For the text-containing cell, return its midpoint in [x, y] coordinate format. 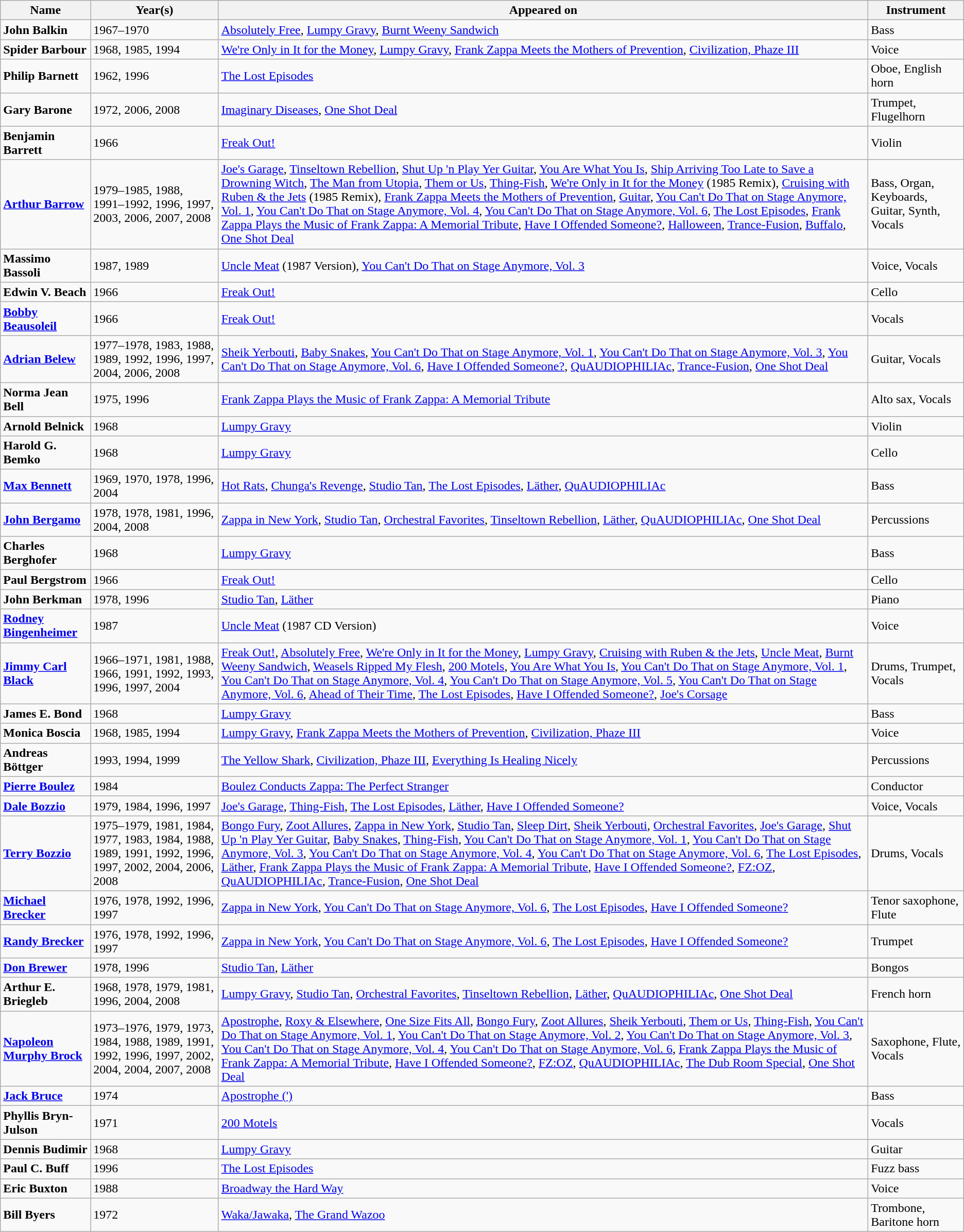
1975, 1996 [154, 400]
Michael Brecker [45, 907]
Max Bennett [45, 486]
Terry Bozzio [45, 853]
Dennis Budimir [45, 1149]
1993, 1994, 1999 [154, 760]
Arthur E. Briegleb [45, 995]
Alto sax, Vocals [916, 400]
Pierre Boulez [45, 786]
The Yellow Shark, Civilization, Phaze III, Everything Is Healing Nicely [543, 760]
1971 [154, 1122]
Spider Barbour [45, 49]
Gary Barone [45, 109]
Massimo Bassoli [45, 266]
Jimmy Carl Black [45, 673]
1972 [154, 1215]
Uncle Meat (1987 Version), You Can't Do That on Stage Anymore, Vol. 3 [543, 266]
Dale Bozzio [45, 806]
Trumpet [916, 941]
John Bergamo [45, 520]
1987 [154, 626]
Broadway the Hard Way [543, 1188]
1962, 1996 [154, 76]
Boulez Conducts Zappa: The Perfect Stranger [543, 786]
1968, 1978, 1979, 1981, 1996, 2004, 2008 [154, 995]
French horn [916, 995]
Conductor [916, 786]
Fuzz bass [916, 1169]
Drums, Vocals [916, 853]
1973–1976, 1979, 1973, 1984, 1988, 1989, 1991, 1992, 1996, 1997, 2002, 2004, 2004, 2007, 2008 [154, 1049]
Instrument [916, 10]
Hot Rats, Chunga's Revenge, Studio Tan, The Lost Episodes, Läther, QuAUDIOPHILIAc [543, 486]
Jack Bruce [45, 1096]
Harold G. Bemko [45, 453]
Philip Barnett [45, 76]
Don Brewer [45, 968]
1979, 1984, 1996, 1997 [154, 806]
Lumpy Gravy, Frank Zappa Meets the Mothers of Prevention, Civilization, Phaze III [543, 733]
Year(s) [154, 10]
1975–1979, 1981, 1984, 1977, 1983, 1984, 1988, 1989, 1991, 1992, 1996, 1997, 2002, 2004, 2006, 2008 [154, 853]
Edwin V. Beach [45, 292]
1996 [154, 1169]
Adrian Belew [45, 359]
Randy Brecker [45, 941]
Eric Buxton [45, 1188]
1979–1985, 1988, 1991–1992, 1996, 1997, 2003, 2006, 2007, 2008 [154, 204]
1987, 1989 [154, 266]
Imaginary Diseases, One Shot Deal [543, 109]
Uncle Meat (1987 CD Version) [543, 626]
Bass, Organ, Keyboards, Guitar, Synth, Vocals [916, 204]
Waka/Jawaka, The Grand Wazoo [543, 1215]
Napoleon Murphy Brock [45, 1049]
John Balkin [45, 30]
Frank Zappa Plays the Music of Frank Zappa: A Memorial Tribute [543, 400]
1977–1978, 1983, 1988, 1989, 1992, 1996, 1997, 2004, 2006, 2008 [154, 359]
Benjamin Barrett [45, 143]
Bill Byers [45, 1215]
Charles Berghofer [45, 553]
Joe's Garage, Thing-Fish, The Lost Episodes, Läther, Have I Offended Someone? [543, 806]
Apostrophe (') [543, 1096]
Lumpy Gravy, Studio Tan, Orchestral Favorites, Tinseltown Rebellion, Läther, QuAUDIOPHILIAc, One Shot Deal [543, 995]
Piano [916, 599]
1972, 2006, 2008 [154, 109]
Arnold Belnick [45, 426]
1966–1971, 1981, 1988, 1966, 1991, 1992, 1993, 1996, 1997, 2004 [154, 673]
Tenor saxophone, Flute [916, 907]
1988 [154, 1188]
Name [45, 10]
Paul Bergstrom [45, 580]
Bongos [916, 968]
Monica Boscia [45, 733]
Guitar, Vocals [916, 359]
Drums, Trumpet, Vocals [916, 673]
Phyllis Bryn-Julson [45, 1122]
Zappa in New York, Studio Tan, Orchestral Favorites, Tinseltown Rebellion, Läther, QuAUDIOPHILIAc, One Shot Deal [543, 520]
Rodney Bingenheimer [45, 626]
Appeared on [543, 10]
Andreas Böttger [45, 760]
Saxophone, Flute, Vocals [916, 1049]
1969, 1970, 1978, 1996, 2004 [154, 486]
James E. Bond [45, 714]
1978, 1978, 1981, 1996, 2004, 2008 [154, 520]
1967–1970 [154, 30]
Trumpet, Flugelhorn [916, 109]
John Berkman [45, 599]
200 Motels [543, 1122]
Absolutely Free, Lumpy Gravy, Burnt Weeny Sandwich [543, 30]
1984 [154, 786]
Arthur Barrow [45, 204]
Bobby Beausoleil [45, 318]
Paul C. Buff [45, 1169]
Guitar [916, 1149]
Norma Jean Bell [45, 400]
We're Only in It for the Money, Lumpy Gravy, Frank Zappa Meets the Mothers of Prevention, Civilization, Phaze III [543, 49]
1974 [154, 1096]
Trombone, Baritone horn [916, 1215]
Oboe, English horn [916, 76]
